From the cell containing the given text, extract its center point as (X, Y) coordinate. 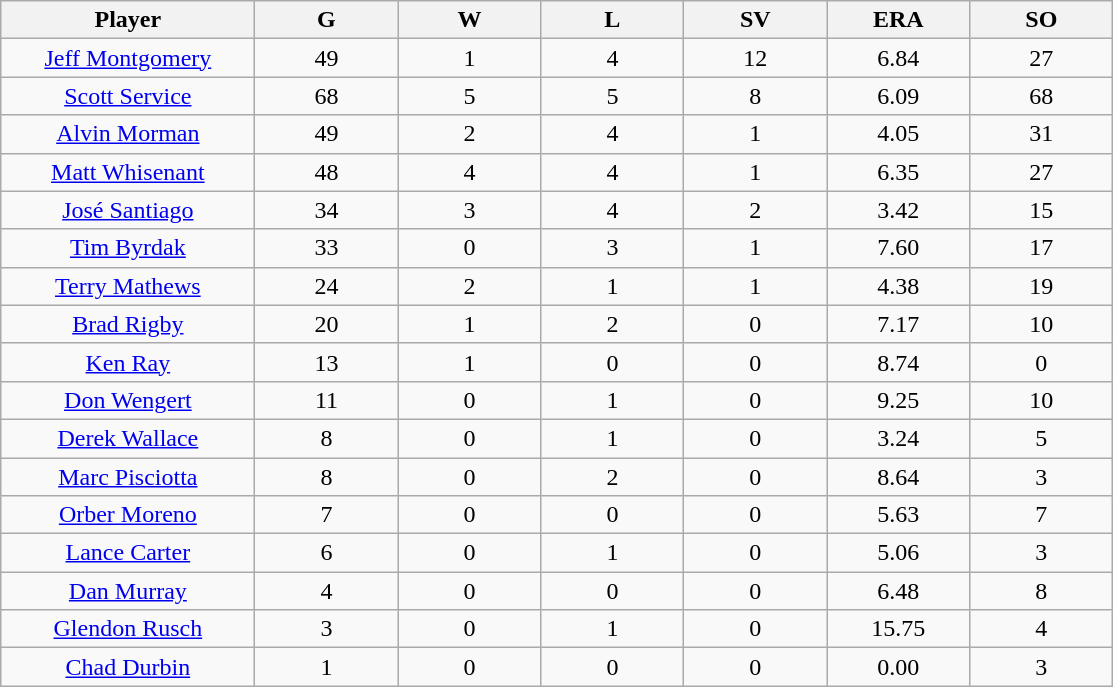
12 (756, 58)
Ken Ray (128, 362)
8.64 (898, 477)
Derek Wallace (128, 438)
6.48 (898, 591)
6.35 (898, 172)
G (326, 20)
Jeff Montgomery (128, 58)
6 (326, 553)
3.42 (898, 210)
Orber Moreno (128, 515)
Scott Service (128, 96)
Tim Byrdak (128, 248)
8.74 (898, 362)
33 (326, 248)
5.63 (898, 515)
3.24 (898, 438)
ERA (898, 20)
17 (1042, 248)
31 (1042, 134)
L (612, 20)
15 (1042, 210)
SV (756, 20)
Brad Rigby (128, 324)
7.17 (898, 324)
9.25 (898, 400)
Alvin Morman (128, 134)
Marc Pisciotta (128, 477)
4.38 (898, 286)
0.00 (898, 667)
Dan Murray (128, 591)
Chad Durbin (128, 667)
24 (326, 286)
5.06 (898, 553)
19 (1042, 286)
Player (128, 20)
José Santiago (128, 210)
SO (1042, 20)
34 (326, 210)
15.75 (898, 629)
6.84 (898, 58)
Terry Mathews (128, 286)
Glendon Rusch (128, 629)
W (470, 20)
6.09 (898, 96)
20 (326, 324)
13 (326, 362)
Lance Carter (128, 553)
48 (326, 172)
11 (326, 400)
Don Wengert (128, 400)
Matt Whisenant (128, 172)
4.05 (898, 134)
7.60 (898, 248)
